Capture the cell that displays the provided text and extract its (X, Y) central coordinate. 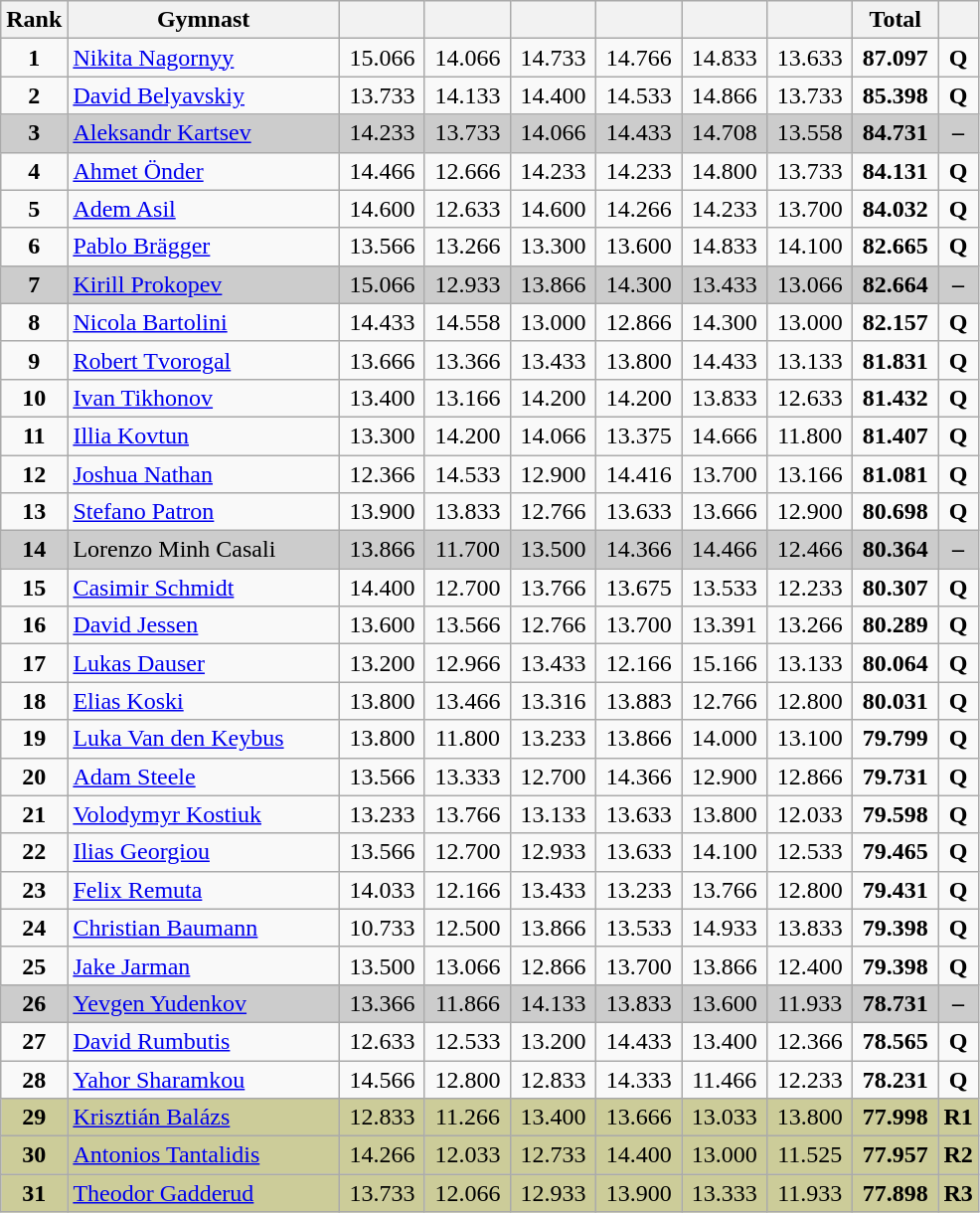
79.731 (896, 777)
14.708 (725, 133)
15.166 (725, 663)
Elias Koski (204, 701)
77.898 (896, 1193)
79.431 (896, 890)
14.333 (639, 1079)
12.500 (467, 928)
14.866 (725, 95)
80.064 (896, 663)
Pablo Brägger (204, 247)
13.391 (725, 625)
15 (34, 588)
Felix Remuta (204, 890)
16 (34, 625)
80.698 (896, 512)
14.416 (639, 474)
Lorenzo Minh Casali (204, 550)
Yahor Sharamkou (204, 1079)
17 (34, 663)
20 (34, 777)
79.799 (896, 739)
Joshua Nathan (204, 474)
10 (34, 398)
77.998 (896, 1118)
14.558 (467, 322)
Jake Jarman (204, 965)
David Rumbutis (204, 1041)
22 (34, 852)
2 (34, 95)
9 (34, 360)
R1 (958, 1118)
78.731 (896, 1003)
Casimir Schmidt (204, 588)
Gymnast (204, 20)
13.100 (810, 739)
80.031 (896, 701)
79.598 (896, 814)
81.831 (896, 360)
14.566 (382, 1079)
82.665 (896, 247)
Robert Tvorogal (204, 360)
12.400 (810, 965)
11.525 (810, 1155)
Total (896, 20)
11.466 (725, 1079)
29 (34, 1118)
Ilias Georgiou (204, 852)
11.700 (467, 550)
3 (34, 133)
13.883 (639, 701)
31 (34, 1193)
28 (34, 1079)
Ahmet Önder (204, 171)
Yevgen Yudenkov (204, 1003)
Nikita Nagornyy (204, 58)
Volodymyr Kostiuk (204, 814)
10.733 (382, 928)
6 (34, 247)
4 (34, 171)
80.289 (896, 625)
18 (34, 701)
84.032 (896, 209)
Adam Steele (204, 777)
85.398 (896, 95)
11 (34, 435)
13 (34, 512)
7 (34, 284)
14.733 (554, 58)
Antonios Tantalidis (204, 1155)
1 (34, 58)
81.432 (896, 398)
26 (34, 1003)
Illia Kovtun (204, 435)
77.957 (896, 1155)
14.666 (725, 435)
R2 (958, 1155)
R3 (958, 1193)
11.266 (467, 1118)
12.066 (467, 1193)
30 (34, 1155)
13.316 (554, 701)
Kirill Prokopev (204, 284)
Ivan Tikhonov (204, 398)
14.766 (639, 58)
13.675 (639, 588)
12.466 (810, 550)
Rank (34, 20)
81.081 (896, 474)
Theodor Gadderud (204, 1193)
13.375 (639, 435)
81.407 (896, 435)
14.033 (382, 890)
80.364 (896, 550)
14 (34, 550)
14.933 (725, 928)
14.800 (725, 171)
80.307 (896, 588)
Nicola Bartolini (204, 322)
79.465 (896, 852)
5 (34, 209)
82.157 (896, 322)
Adem Asil (204, 209)
12.733 (554, 1155)
84.731 (896, 133)
27 (34, 1041)
David Jessen (204, 625)
12 (34, 474)
Lukas Dauser (204, 663)
25 (34, 965)
14.000 (725, 739)
82.664 (896, 284)
21 (34, 814)
78.565 (896, 1041)
Luka Van den Keybus (204, 739)
13.558 (810, 133)
24 (34, 928)
19 (34, 739)
Christian Baumann (204, 928)
8 (34, 322)
12.666 (467, 171)
Stefano Patron (204, 512)
13.466 (467, 701)
11.866 (467, 1003)
23 (34, 890)
84.131 (896, 171)
87.097 (896, 58)
Aleksandr Kartsev (204, 133)
David Belyavskiy (204, 95)
13.033 (725, 1118)
78.231 (896, 1079)
Krisztián Balázs (204, 1118)
12.966 (467, 663)
